Scan for the cell matching the given text and deliver its [x, y] coordinate at center. 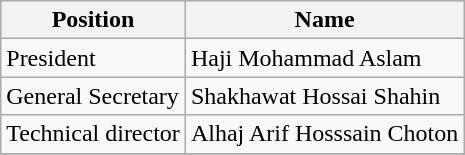
Position [94, 20]
General Secretary [94, 96]
Shakhawat Hossai Shahin [324, 96]
Name [324, 20]
Technical director [94, 134]
Haji Mohammad Aslam [324, 58]
Alhaj Arif Hosssain Choton [324, 134]
President [94, 58]
